Find where the given text appears and provide that cell's center as (X, Y) coordinate. 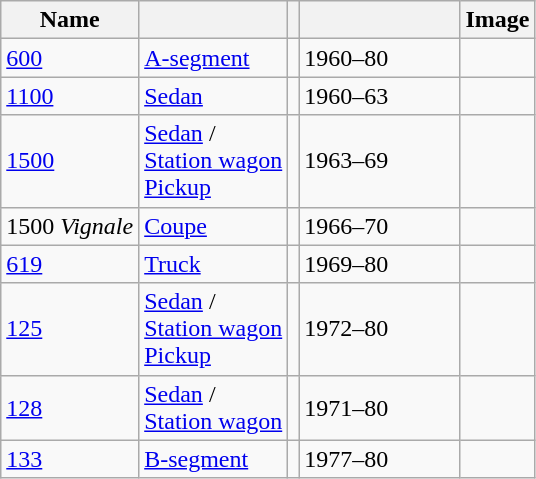
1963–69 (380, 161)
1960–63 (380, 96)
1500 Vignale (70, 226)
Sedan (214, 96)
Truck (214, 264)
B-segment (214, 459)
133 (70, 459)
1100 (70, 96)
128 (70, 408)
A-segment (214, 58)
Coupe (214, 226)
600 (70, 58)
619 (70, 264)
1969–80 (380, 264)
1960–80 (380, 58)
Sedan / Station wagon (214, 408)
1500 (70, 161)
1966–70 (380, 226)
Image (498, 20)
1972–80 (380, 329)
1977–80 (380, 459)
125 (70, 329)
1971–80 (380, 408)
Name (70, 20)
